Search for the cell housing the specified text and yield its (X, Y) center coordinate. 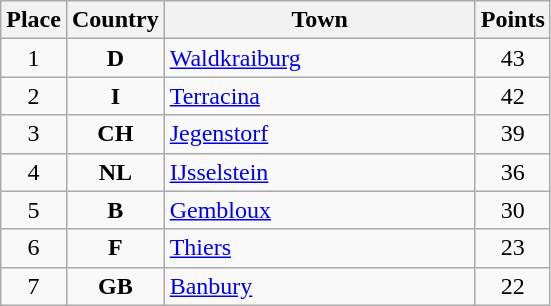
Gembloux (320, 210)
7 (34, 286)
30 (512, 210)
IJsselstein (320, 172)
NL (115, 172)
42 (512, 96)
Points (512, 20)
5 (34, 210)
GB (115, 286)
CH (115, 134)
22 (512, 286)
Waldkraiburg (320, 58)
4 (34, 172)
2 (34, 96)
Thiers (320, 248)
3 (34, 134)
6 (34, 248)
36 (512, 172)
Terracina (320, 96)
1 (34, 58)
F (115, 248)
I (115, 96)
43 (512, 58)
23 (512, 248)
B (115, 210)
39 (512, 134)
Country (115, 20)
Place (34, 20)
Jegenstorf (320, 134)
D (115, 58)
Town (320, 20)
Banbury (320, 286)
